Locate the cell with the specified text and output its (X, Y) center coordinate. 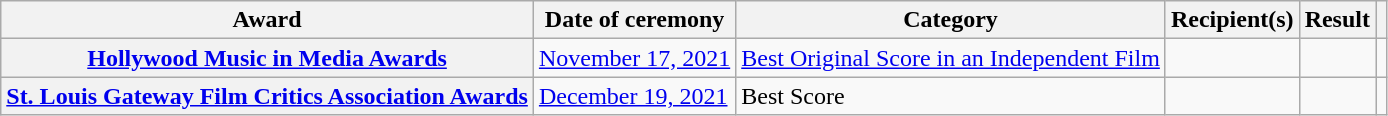
Category (951, 20)
Best Score (951, 96)
Date of ceremony (634, 20)
Award (268, 20)
Result (1337, 20)
December 19, 2021 (634, 96)
November 17, 2021 (634, 58)
Hollywood Music in Media Awards (268, 58)
Recipient(s) (1232, 20)
Best Original Score in an Independent Film (951, 58)
St. Louis Gateway Film Critics Association Awards (268, 96)
